Pinpoint the cell where the given text exists, returning its (X, Y) midpoint coordinate. 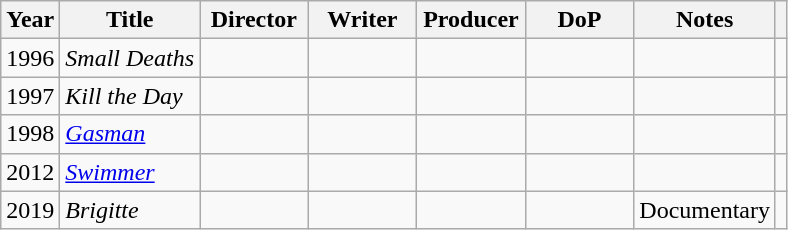
Small Deaths (130, 58)
Title (130, 20)
Director (254, 20)
Year (30, 20)
DoP (580, 20)
Writer (362, 20)
Producer (472, 20)
1997 (30, 96)
1996 (30, 58)
Notes (705, 20)
Documentary (705, 210)
1998 (30, 134)
2019 (30, 210)
2012 (30, 172)
Brigitte (130, 210)
Kill the Day (130, 96)
Swimmer (130, 172)
Gasman (130, 134)
